Locate the cell with the specified text and output its [x, y] center coordinate. 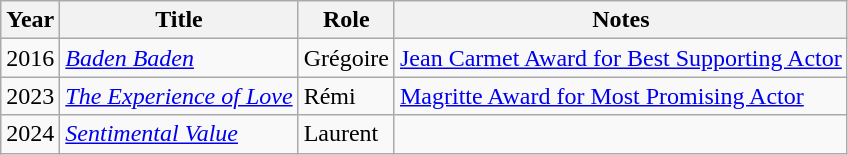
Role [346, 20]
Year [30, 20]
2016 [30, 58]
The Experience of Love [179, 96]
Notes [620, 20]
Grégoire [346, 58]
Magritte Award for Most Promising Actor [620, 96]
Sentimental Value [179, 134]
Rémi [346, 96]
Baden Baden [179, 58]
Jean Carmet Award for Best Supporting Actor [620, 58]
Laurent [346, 134]
2023 [30, 96]
Title [179, 20]
2024 [30, 134]
